Search for the cell housing the specified text and yield its [X, Y] center coordinate. 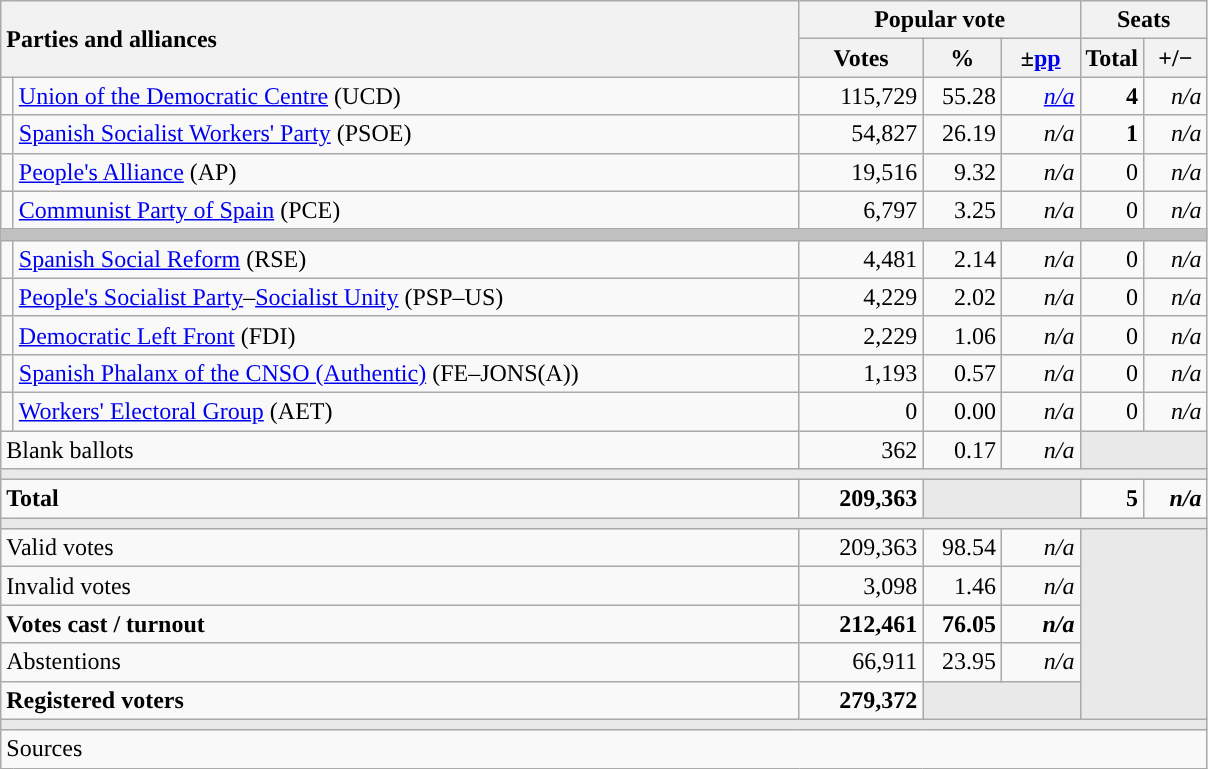
Parties and alliances [400, 39]
Union of the Democratic Centre (UCD) [406, 96]
54,827 [861, 134]
+/− [1176, 58]
People's Socialist Party–Socialist Unity (PSP–US) [406, 297]
Communist Party of Spain (PCE) [406, 210]
Spanish Social Reform (RSE) [406, 259]
Democratic Left Front (FDI) [406, 335]
Valid votes [400, 548]
0.57 [962, 373]
1,193 [861, 373]
4 [1112, 96]
4,229 [861, 297]
Blank ballots [400, 449]
% [962, 58]
1.46 [962, 586]
76.05 [962, 624]
0.17 [962, 449]
People's Alliance (AP) [406, 172]
9.32 [962, 172]
Votes cast / turnout [400, 624]
Spanish Socialist Workers' Party (PSOE) [406, 134]
Abstentions [400, 662]
Workers' Electoral Group (AET) [406, 411]
Registered voters [400, 700]
Invalid votes [400, 586]
1 [1112, 134]
115,729 [861, 96]
19,516 [861, 172]
1.06 [962, 335]
0.00 [962, 411]
98.54 [962, 548]
2.02 [962, 297]
2.14 [962, 259]
362 [861, 449]
4,481 [861, 259]
2,229 [861, 335]
55.28 [962, 96]
Sources [604, 749]
Spanish Phalanx of the CNSO (Authentic) (FE–JONS(A)) [406, 373]
279,372 [861, 700]
3.25 [962, 210]
23.95 [962, 662]
6,797 [861, 210]
5 [1112, 499]
3,098 [861, 586]
Seats [1144, 20]
212,461 [861, 624]
66,911 [861, 662]
Popular vote [940, 20]
Votes [861, 58]
±pp [1040, 58]
26.19 [962, 134]
